Extract the [x, y] coordinate from the center of the cell holding the provided text.  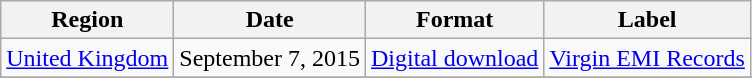
Label [647, 20]
Region [88, 20]
September 7, 2015 [270, 58]
Digital download [455, 58]
United Kingdom [88, 58]
Date [270, 20]
Format [455, 20]
Virgin EMI Records [647, 58]
